From the cell containing the given text, extract its center point as [X, Y] coordinate. 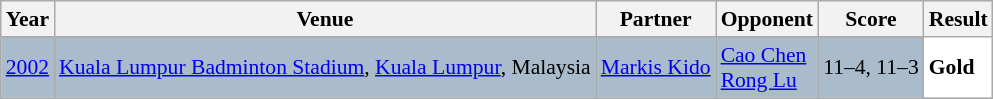
2002 [28, 68]
Score [871, 19]
11–4, 11–3 [871, 68]
Cao Chen Rong Lu [768, 68]
Kuala Lumpur Badminton Stadium, Kuala Lumpur, Malaysia [325, 68]
Result [958, 19]
Venue [325, 19]
Year [28, 19]
Markis Kido [656, 68]
Gold [958, 68]
Partner [656, 19]
Opponent [768, 19]
